Extract the [X, Y] coordinate from the center of the cell holding the provided text.  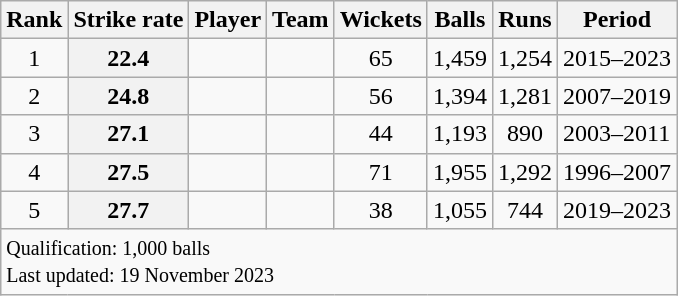
1,254 [524, 58]
1,292 [524, 172]
44 [380, 134]
1,055 [460, 210]
2019–2023 [618, 210]
Qualification: 1,000 ballsLast updated: 19 November 2023 [339, 262]
27.1 [128, 134]
27.5 [128, 172]
2007–2019 [618, 96]
1 [34, 58]
Wickets [380, 20]
1,193 [460, 134]
2015–2023 [618, 58]
22.4 [128, 58]
5 [34, 210]
Team [301, 20]
3 [34, 134]
27.7 [128, 210]
2003–2011 [618, 134]
Period [618, 20]
1996–2007 [618, 172]
1,955 [460, 172]
71 [380, 172]
38 [380, 210]
Rank [34, 20]
Balls [460, 20]
4 [34, 172]
1,281 [524, 96]
1,459 [460, 58]
Strike rate [128, 20]
1,394 [460, 96]
24.8 [128, 96]
2 [34, 96]
56 [380, 96]
65 [380, 58]
744 [524, 210]
Player [228, 20]
Runs [524, 20]
890 [524, 134]
